Pinpoint the cell where the given text exists, returning its [x, y] midpoint coordinate. 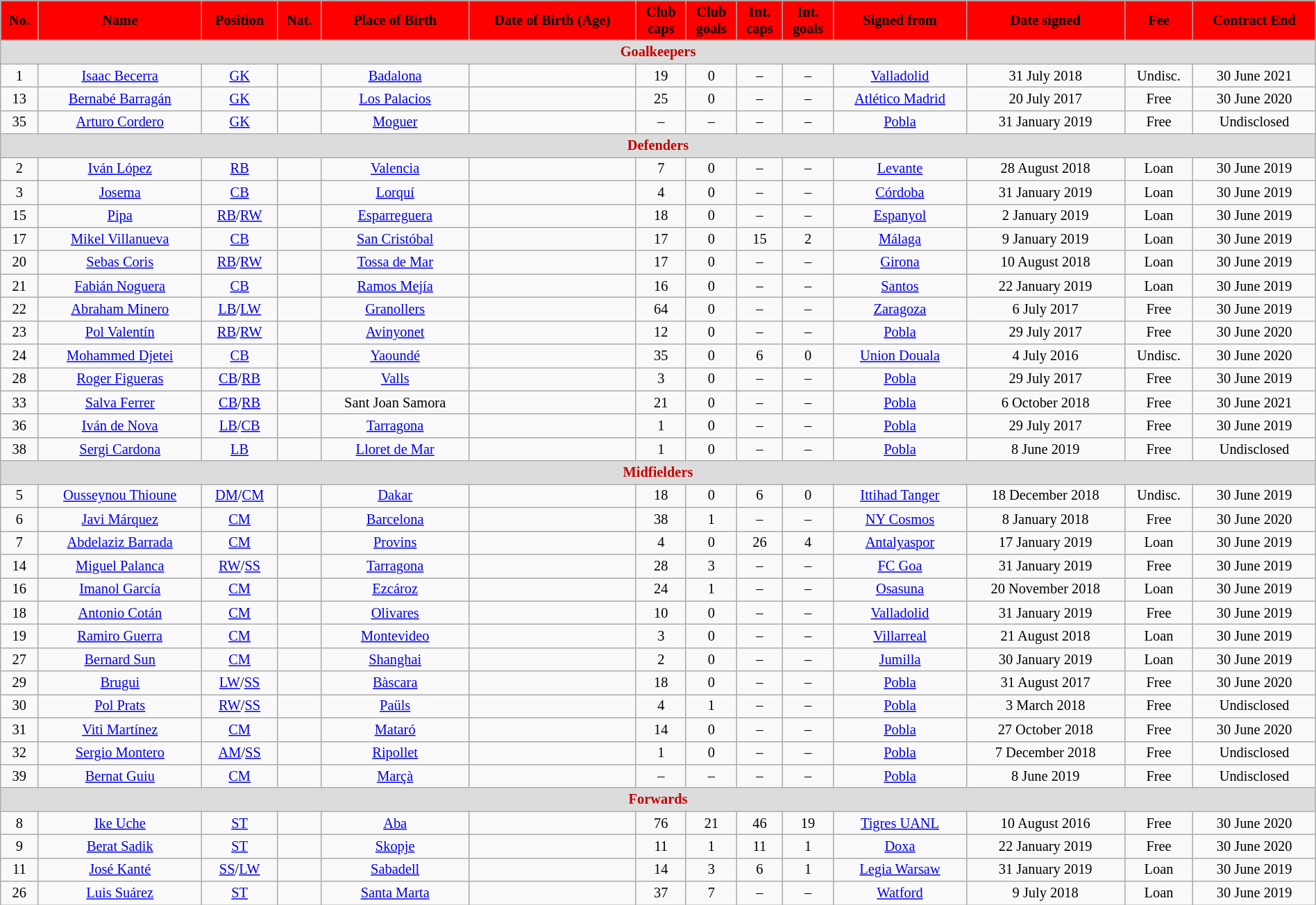
27 October 2018 [1045, 729]
Clubcaps [661, 20]
Sergi Cardona [120, 449]
Contract End [1254, 20]
Paüls [395, 706]
64 [661, 309]
30 [19, 706]
10 August 2016 [1045, 823]
Place of Birth [395, 20]
28 August 2018 [1045, 169]
8 [19, 823]
25 [661, 99]
Bernat Guiu [120, 776]
Signed from [900, 20]
Viti Martínez [120, 729]
José Kanté [120, 870]
20 [19, 262]
Ittihad Tanger [900, 496]
SS/LW [240, 870]
23 [19, 332]
Espanyol [900, 216]
Granollers [395, 309]
Esparreguera [395, 216]
Brugui [120, 683]
NY Cosmos [900, 519]
Position [240, 20]
9 January 2019 [1045, 239]
Sabadell [395, 870]
Nat. [300, 20]
Valls [395, 379]
10 August 2018 [1045, 262]
31 August 2017 [1045, 683]
Ike Uche [120, 823]
Provins [395, 543]
Jumilla [900, 659]
Name [120, 20]
Fee [1159, 20]
12 [661, 332]
Córdoba [900, 192]
9 July 2018 [1045, 893]
Arturo Cordero [120, 122]
46 [760, 823]
Miguel Palanca [120, 566]
LB/CB [240, 425]
Sebas Coris [120, 262]
Ousseynou Thioune [120, 496]
10 [661, 613]
Doxa [900, 846]
Imanol García [120, 589]
Antonio Cotán [120, 613]
Sergio Montero [120, 753]
Lloret de Mar [395, 449]
20 July 2017 [1045, 99]
Tossa de Mar [395, 262]
FC Goa [900, 566]
Levante [900, 169]
Osasuna [900, 589]
Pol Prats [120, 706]
Málaga [900, 239]
Mikel Villanueva [120, 239]
Roger Figueras [120, 379]
Ramiro Guerra [120, 636]
9 [19, 846]
Sant Joan Samora [395, 403]
22 [19, 309]
Abdelaziz Barrada [120, 543]
21 August 2018 [1045, 636]
San Cristóbal [395, 239]
Int.goals [808, 20]
Los Palacios [395, 99]
Lorquí [395, 192]
Legia Warsaw [900, 870]
Iván López [120, 169]
Forwards [658, 800]
Clubgoals [711, 20]
Berat Sadik [120, 846]
13 [19, 99]
Moguer [395, 122]
Date signed [1045, 20]
DM/CM [240, 496]
17 January 2019 [1045, 543]
Defenders [658, 146]
Marçà [395, 776]
39 [19, 776]
Abraham Minero [120, 309]
Barcelona [395, 519]
LB/LW [240, 309]
Watford [900, 893]
Int.caps [760, 20]
Isaac Becerra [120, 76]
Aba [395, 823]
Ezcároz [395, 589]
Dakar [395, 496]
Girona [900, 262]
2 January 2019 [1045, 216]
6 July 2017 [1045, 309]
27 [19, 659]
18 December 2018 [1045, 496]
Bàscara [395, 683]
Fabián Noguera [120, 286]
33 [19, 403]
29 [19, 683]
Valencia [395, 169]
Villarreal [900, 636]
Badalona [395, 76]
Pipa [120, 216]
Bernard Sun [120, 659]
Iván de Nova [120, 425]
LW/SS [240, 683]
Montevideo [395, 636]
37 [661, 893]
32 [19, 753]
AM/SS [240, 753]
Tigres UANL [900, 823]
6 October 2018 [1045, 403]
Pol Valentín [120, 332]
Midfielders [658, 473]
4 July 2016 [1045, 356]
5 [19, 496]
Santa Marta [395, 893]
31 [19, 729]
Bernabé Barragán [120, 99]
Skopje [395, 846]
Shanghai [395, 659]
Javi Márquez [120, 519]
RB [240, 169]
Salva Ferrer [120, 403]
Date of Birth (Age) [552, 20]
LB [240, 449]
31 July 2018 [1045, 76]
Luis Suárez [120, 893]
30 January 2019 [1045, 659]
Goalkeepers [658, 52]
Santos [900, 286]
Ripollet [395, 753]
Zaragoza [900, 309]
Yaoundé [395, 356]
Mataró [395, 729]
20 November 2018 [1045, 589]
Ramos Mejía [395, 286]
Mohammed Djetei [120, 356]
36 [19, 425]
Avinyonet [395, 332]
Olivares [395, 613]
Union Douala [900, 356]
Atlético Madrid [900, 99]
Josema [120, 192]
76 [661, 823]
3 March 2018 [1045, 706]
7 December 2018 [1045, 753]
8 January 2018 [1045, 519]
No. [19, 20]
Antalyaspor [900, 543]
